Determine the (x, y) coordinate at the center of the cell enclosing the given text.  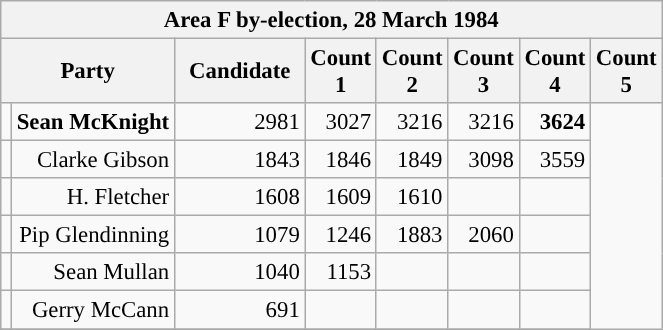
Count 5 (626, 72)
1608 (240, 197)
3624 (554, 122)
Pip Glendinning (92, 235)
Gerry McCann (92, 310)
1846 (340, 160)
1883 (412, 235)
Count 1 (340, 72)
Clarke Gibson (92, 160)
1610 (412, 197)
1153 (340, 273)
1079 (240, 235)
Sean McKnight (92, 122)
1246 (340, 235)
1843 (240, 160)
3098 (484, 160)
1609 (340, 197)
3559 (554, 160)
Count 3 (484, 72)
Area F by-election, 28 March 1984 (332, 20)
Party (88, 72)
Count 4 (554, 72)
2981 (240, 122)
1040 (240, 273)
Count 2 (412, 72)
691 (240, 310)
2060 (484, 235)
3027 (340, 122)
Candidate (240, 72)
H. Fletcher (92, 197)
Sean Mullan (92, 273)
1849 (412, 160)
